Return [x, y] of the center of cell containing provided text 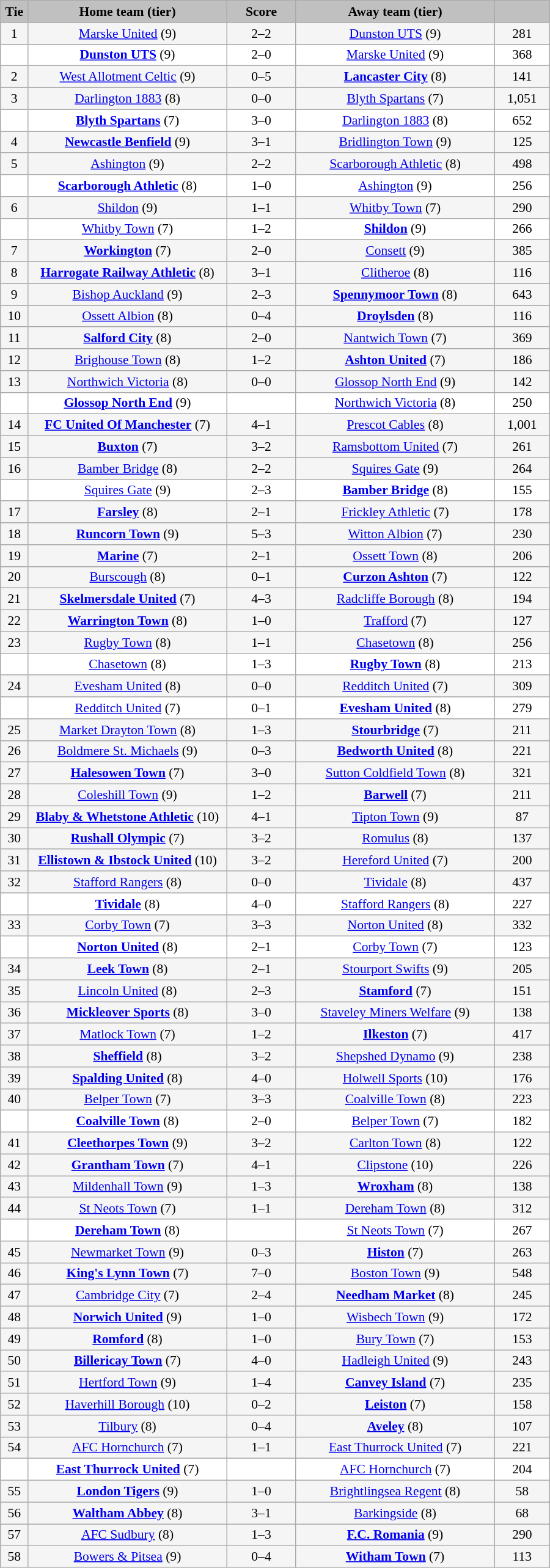
Harrogate Railway Athletic (8) [128, 273]
266 [522, 229]
44 [15, 1209]
176 [522, 1078]
Bedworth United (8) [395, 751]
50 [15, 1361]
158 [522, 1404]
263 [522, 1252]
30 [15, 839]
6 [15, 208]
127 [522, 621]
321 [522, 773]
652 [522, 120]
52 [15, 1404]
281 [522, 34]
Workington (7) [128, 251]
Ilkeston (7) [395, 1035]
Bury Town (7) [395, 1339]
Leek Town (8) [128, 969]
London Tigers (9) [128, 1492]
43 [15, 1187]
261 [522, 447]
Needham Market (8) [395, 1296]
Tie [15, 12]
32 [15, 882]
13 [15, 382]
Hereford United (7) [395, 861]
Hadleigh United (9) [395, 1361]
3 [15, 99]
5 [15, 164]
Newmarket Town (9) [128, 1252]
238 [522, 1056]
309 [522, 687]
Bowers & Pitsea (9) [128, 1557]
182 [522, 1121]
14 [15, 425]
51 [15, 1383]
Barkingside (8) [395, 1513]
Spalding United (8) [128, 1078]
Ossett Albion (8) [128, 316]
194 [522, 599]
1,051 [522, 99]
7–0 [261, 1274]
172 [522, 1318]
142 [522, 382]
47 [15, 1296]
332 [522, 925]
643 [522, 294]
Boldmere St. Michaels (9) [128, 751]
41 [15, 1143]
245 [522, 1296]
312 [522, 1209]
Stourbridge (7) [395, 730]
Matlock Town (7) [128, 1035]
12 [15, 360]
141 [522, 77]
Trafford (7) [395, 621]
Curzon Ashton (7) [395, 577]
5–3 [261, 534]
46 [15, 1274]
Ashton United (7) [395, 360]
17 [15, 512]
250 [522, 403]
125 [522, 142]
Leiston (7) [395, 1404]
Buxton (7) [128, 447]
417 [522, 1035]
Away team (tier) [395, 12]
369 [522, 338]
186 [522, 360]
2 [15, 77]
Mickleover Sports (8) [128, 1013]
Newcastle Benfield (9) [128, 142]
Witham Town (7) [395, 1557]
35 [15, 991]
213 [522, 665]
26 [15, 751]
Waltham Abbey (8) [128, 1513]
Farsley (8) [128, 512]
West Allotment Celtic (9) [128, 77]
Rushall Olympic (7) [128, 839]
45 [15, 1252]
Carlton Town (8) [395, 1143]
Ellistown & Ibstock United (10) [128, 861]
18 [15, 534]
Tipton Town (9) [395, 817]
22 [15, 621]
437 [522, 882]
34 [15, 969]
Boston Town (9) [395, 1274]
385 [522, 251]
Brighouse Town (8) [128, 360]
279 [522, 708]
Mildenhall Town (9) [128, 1187]
Ossett Town (8) [395, 556]
AFC Sudbury (8) [128, 1535]
230 [522, 534]
205 [522, 969]
Billericay Town (7) [128, 1361]
7 [15, 251]
1 [15, 34]
Tilbury (8) [128, 1426]
Salford City (8) [128, 338]
29 [15, 817]
24 [15, 687]
Barwell (7) [395, 795]
Spennymoor Town (8) [395, 294]
4 [15, 142]
Lincoln United (8) [128, 991]
Bishop Auckland (9) [128, 294]
Warrington Town (8) [128, 621]
Consett (9) [395, 251]
227 [522, 904]
Radcliffe Borough (8) [395, 599]
113 [522, 1557]
Histon (7) [395, 1252]
19 [15, 556]
151 [522, 991]
Blaby & Whetstone Athletic (10) [128, 817]
48 [15, 1318]
25 [15, 730]
Marine (7) [128, 556]
264 [522, 469]
55 [15, 1492]
Score [261, 12]
Shepshed Dynamo (9) [395, 1056]
Skelmersdale United (7) [128, 599]
Halesowen Town (7) [128, 773]
23 [15, 643]
Stourport Swifts (9) [395, 969]
137 [522, 839]
Wroxham (8) [395, 1187]
Canvey Island (7) [395, 1383]
Witton Albion (7) [395, 534]
Market Drayton Town (8) [128, 730]
16 [15, 469]
49 [15, 1339]
Hertford Town (9) [128, 1383]
Prescot Cables (8) [395, 425]
F.C. Romania (9) [395, 1535]
153 [522, 1339]
37 [15, 1035]
Sutton Coldfield Town (8) [395, 773]
87 [522, 817]
1,001 [522, 425]
235 [522, 1383]
Romulus (8) [395, 839]
498 [522, 164]
Stamford (7) [395, 991]
206 [522, 556]
Grantham Town (7) [128, 1165]
123 [522, 947]
20 [15, 577]
4–3 [261, 599]
226 [522, 1165]
Staveley Miners Welfare (9) [395, 1013]
200 [522, 861]
42 [15, 1165]
Lancaster City (8) [395, 77]
Nantwich Town (7) [395, 338]
FC United Of Manchester (7) [128, 425]
53 [15, 1426]
1–4 [261, 1383]
548 [522, 1274]
28 [15, 795]
Bridlington Town (9) [395, 142]
40 [15, 1099]
11 [15, 338]
0–5 [261, 77]
Holwell Sports (10) [395, 1078]
36 [15, 1013]
Clitheroe (8) [395, 273]
107 [522, 1426]
368 [522, 55]
Burscough (8) [128, 577]
Coleshill Town (9) [128, 795]
Droylsden (8) [395, 316]
Haverhill Borough (10) [128, 1404]
Wisbech Town (9) [395, 1318]
9 [15, 294]
Cambridge City (7) [128, 1296]
Clipstone (10) [395, 1165]
15 [15, 447]
Frickley Athletic (7) [395, 512]
Cleethorpes Town (9) [128, 1143]
Brightlingsea Regent (8) [395, 1492]
2–4 [261, 1296]
39 [15, 1078]
Aveley (8) [395, 1426]
King's Lynn Town (7) [128, 1274]
33 [15, 925]
204 [522, 1470]
54 [15, 1448]
Norwich United (9) [128, 1318]
178 [522, 512]
155 [522, 490]
Runcorn Town (9) [128, 534]
31 [15, 861]
57 [15, 1535]
10 [15, 316]
38 [15, 1056]
68 [522, 1513]
Ramsbottom United (7) [395, 447]
Sheffield (8) [128, 1056]
0–2 [261, 1404]
267 [522, 1230]
56 [15, 1513]
243 [522, 1361]
27 [15, 773]
223 [522, 1099]
21 [15, 599]
8 [15, 273]
Romford (8) [128, 1339]
Home team (tier) [128, 12]
